From the cell containing the given text, extract its center point as (x, y) coordinate. 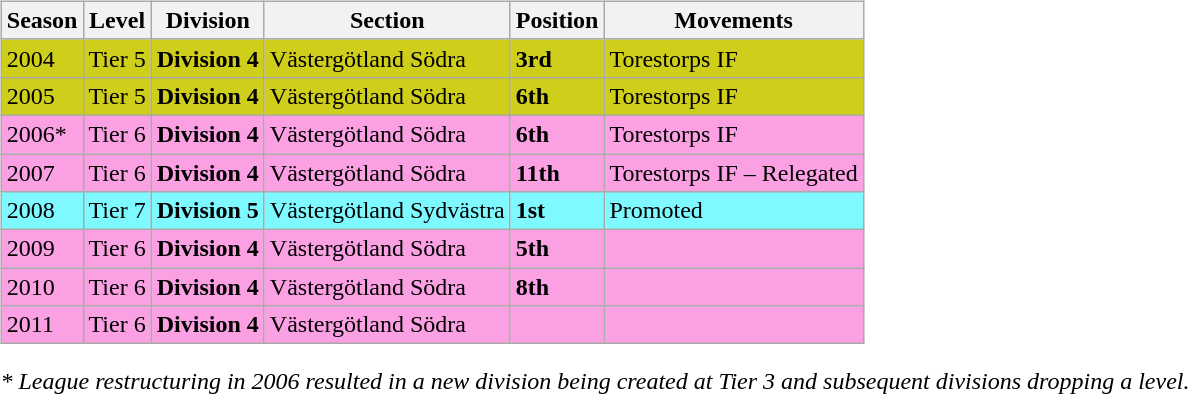
5th (557, 249)
2007 (42, 173)
11th (557, 173)
Season (42, 20)
2009 (42, 249)
2004 (42, 58)
2010 (42, 287)
Västergötland Sydvästra (387, 211)
3rd (557, 58)
Division (208, 20)
2011 (42, 325)
Level (117, 20)
2005 (42, 96)
Division 5 (208, 211)
Position (557, 20)
Promoted (734, 211)
Section (387, 20)
2008 (42, 211)
Tier 7 (117, 211)
Torestorps IF – Relegated (734, 173)
Movements (734, 20)
8th (557, 287)
1st (557, 211)
2006* (42, 134)
